From the cell containing the given text, extract its center point as (x, y) coordinate. 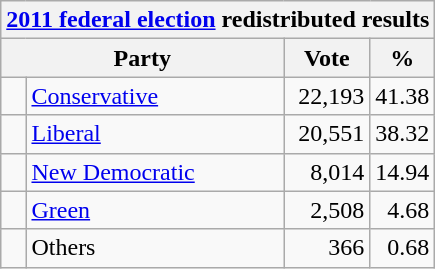
Liberal (155, 134)
0.68 (402, 248)
38.32 (402, 134)
Conservative (155, 96)
2011 federal election redistributed results (218, 20)
4.68 (402, 210)
Others (155, 248)
22,193 (327, 96)
366 (327, 248)
20,551 (327, 134)
14.94 (402, 172)
Green (155, 210)
2,508 (327, 210)
Vote (327, 58)
Party (142, 58)
8,014 (327, 172)
41.38 (402, 96)
New Democratic (155, 172)
% (402, 58)
